Find where the given text appears and provide that cell's center as [X, Y] coordinate. 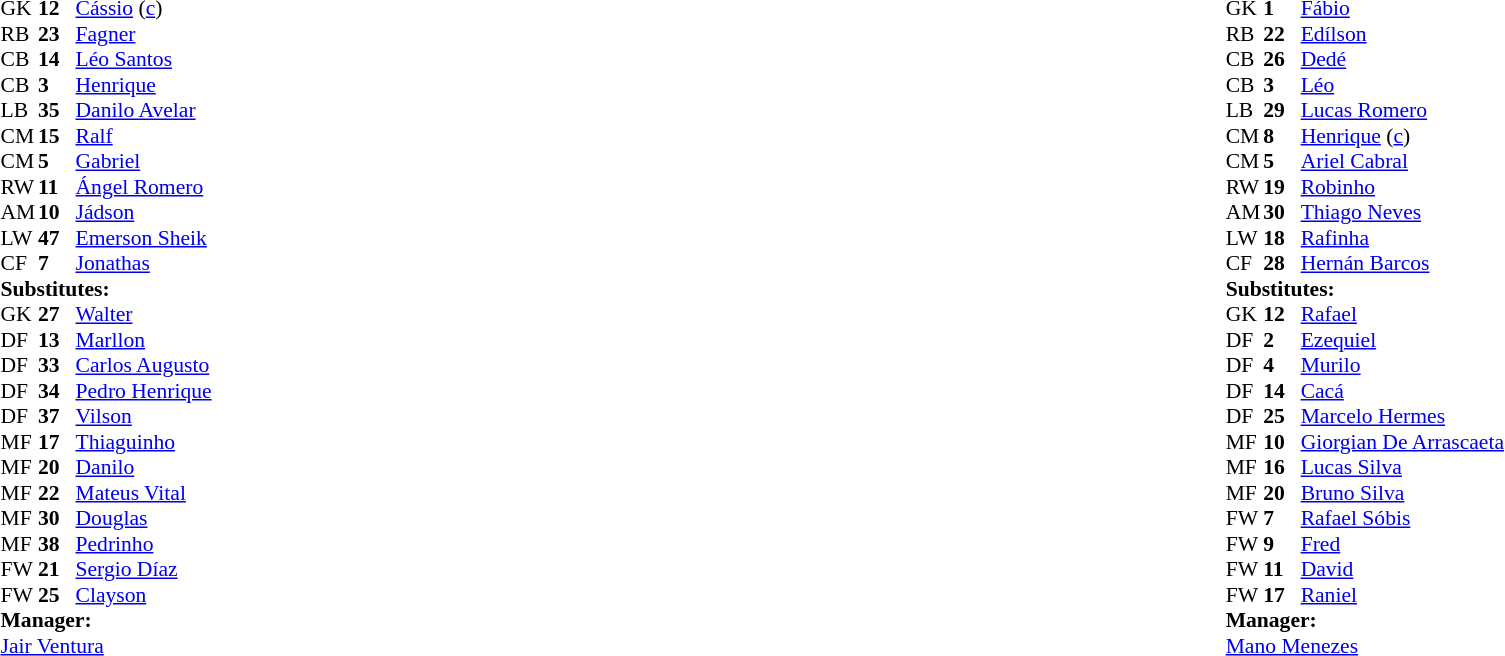
Ezequiel [1402, 340]
28 [1282, 263]
12 [1282, 315]
35 [57, 111]
47 [57, 238]
Thiago Neves [1402, 213]
8 [1282, 136]
Clayson [144, 595]
Rafael Sóbis [1402, 519]
Fred [1402, 544]
Léo Santos [144, 59]
Ángel Romero [144, 187]
Walter [144, 315]
18 [1282, 238]
33 [57, 365]
Léo [1402, 85]
Marcelo Hermes [1402, 417]
Carlos Augusto [144, 365]
David [1402, 569]
Emerson Sheik [144, 238]
Raniel [1402, 595]
Danilo [144, 467]
Dedé [1402, 59]
21 [57, 569]
Bruno Silva [1402, 493]
Rafinha [1402, 238]
13 [57, 340]
29 [1282, 111]
19 [1282, 187]
Thiaguinho [144, 442]
Pedrinho [144, 544]
Fagner [144, 34]
Robinho [1402, 187]
Lucas Romero [1402, 111]
Danilo Avelar [144, 111]
Jádson [144, 213]
Gabriel [144, 161]
37 [57, 417]
Ariel Cabral [1402, 161]
Lucas Silva [1402, 467]
Cacá [1402, 391]
34 [57, 391]
Jonathas [144, 263]
4 [1282, 365]
Henrique [144, 85]
16 [1282, 467]
Rafael [1402, 315]
Hernán Barcos [1402, 263]
9 [1282, 544]
Giorgian De Arrascaeta [1402, 442]
2 [1282, 340]
15 [57, 136]
Murilo [1402, 365]
Douglas [144, 519]
Edílson [1402, 34]
Henrique (c) [1402, 136]
27 [57, 315]
23 [57, 34]
Ralf [144, 136]
Pedro Henrique [144, 391]
Marllon [144, 340]
26 [1282, 59]
Vilson [144, 417]
Mateus Vital [144, 493]
38 [57, 544]
Sergio Díaz [144, 569]
